Extract the (X, Y) coordinate from the center of the cell holding the provided text.  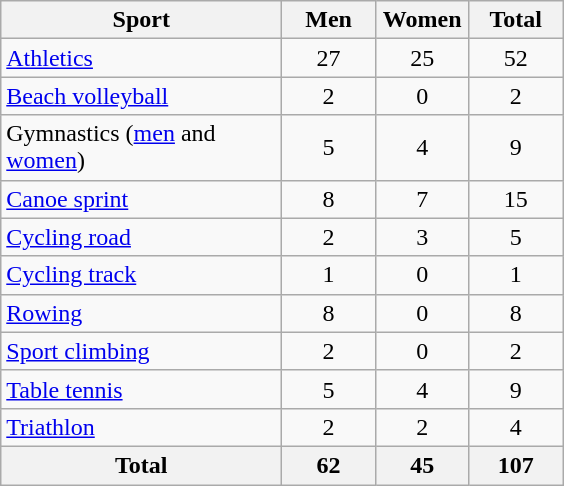
Triathlon (142, 427)
Women (422, 20)
Sport climbing (142, 351)
Sport (142, 20)
52 (516, 58)
Beach volleyball (142, 96)
Cycling road (142, 237)
15 (516, 199)
Gymnastics (men and women) (142, 148)
Rowing (142, 313)
27 (329, 58)
3 (422, 237)
Men (329, 20)
Canoe sprint (142, 199)
7 (422, 199)
Table tennis (142, 389)
Cycling track (142, 275)
45 (422, 465)
62 (329, 465)
Athletics (142, 58)
107 (516, 465)
25 (422, 58)
